For the text-containing cell, return its midpoint in (X, Y) coordinate format. 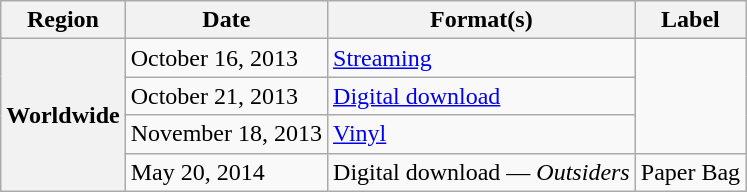
Date (226, 20)
Format(s) (482, 20)
October 21, 2013 (226, 96)
Label (690, 20)
Vinyl (482, 134)
Paper Bag (690, 172)
November 18, 2013 (226, 134)
Region (63, 20)
May 20, 2014 (226, 172)
Worldwide (63, 115)
Digital download — Outsiders (482, 172)
Digital download (482, 96)
October 16, 2013 (226, 58)
Streaming (482, 58)
